Find where the given text appears and provide that cell's center as (x, y) coordinate. 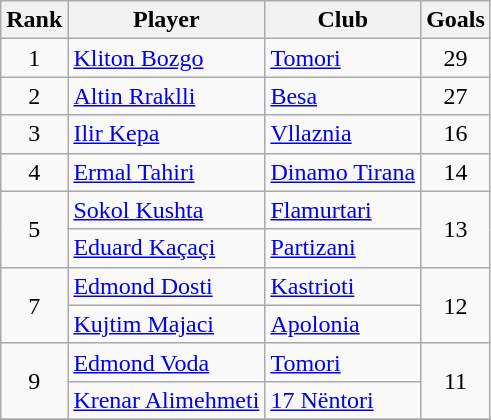
Krenar Alimehmeti (166, 400)
12 (456, 305)
Rank (34, 20)
Kliton Bozgo (166, 58)
Apolonia (343, 324)
29 (456, 58)
17 Nëntori (343, 400)
2 (34, 96)
Kujtim Majaci (166, 324)
Ermal Tahiri (166, 172)
Sokol Kushta (166, 210)
Vllaznia (343, 134)
13 (456, 229)
Edmond Voda (166, 362)
Eduard Kaçaçi (166, 248)
16 (456, 134)
Altin Rraklli (166, 96)
Kastrioti (343, 286)
Edmond Dosti (166, 286)
Club (343, 20)
Ilir Kepa (166, 134)
Goals (456, 20)
14 (456, 172)
Besa (343, 96)
4 (34, 172)
11 (456, 381)
Flamurtari (343, 210)
Dinamo Tirana (343, 172)
7 (34, 305)
1 (34, 58)
5 (34, 229)
9 (34, 381)
Partizani (343, 248)
Player (166, 20)
27 (456, 96)
3 (34, 134)
